Determine the [X, Y] coordinate at the center of the cell enclosing the given text.  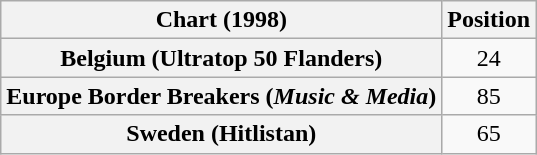
85 [489, 96]
Position [489, 20]
Europe Border Breakers (Music & Media) [222, 96]
Chart (1998) [222, 20]
65 [489, 134]
Belgium (Ultratop 50 Flanders) [222, 58]
24 [489, 58]
Sweden (Hitlistan) [222, 134]
